Find where the given text appears and provide that cell's center as (x, y) coordinate. 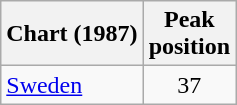
Sweden (72, 85)
Chart (1987) (72, 34)
Peakposition (189, 34)
37 (189, 85)
